Identify which cell holds the provided text, then report its (x, y) central coordinate. 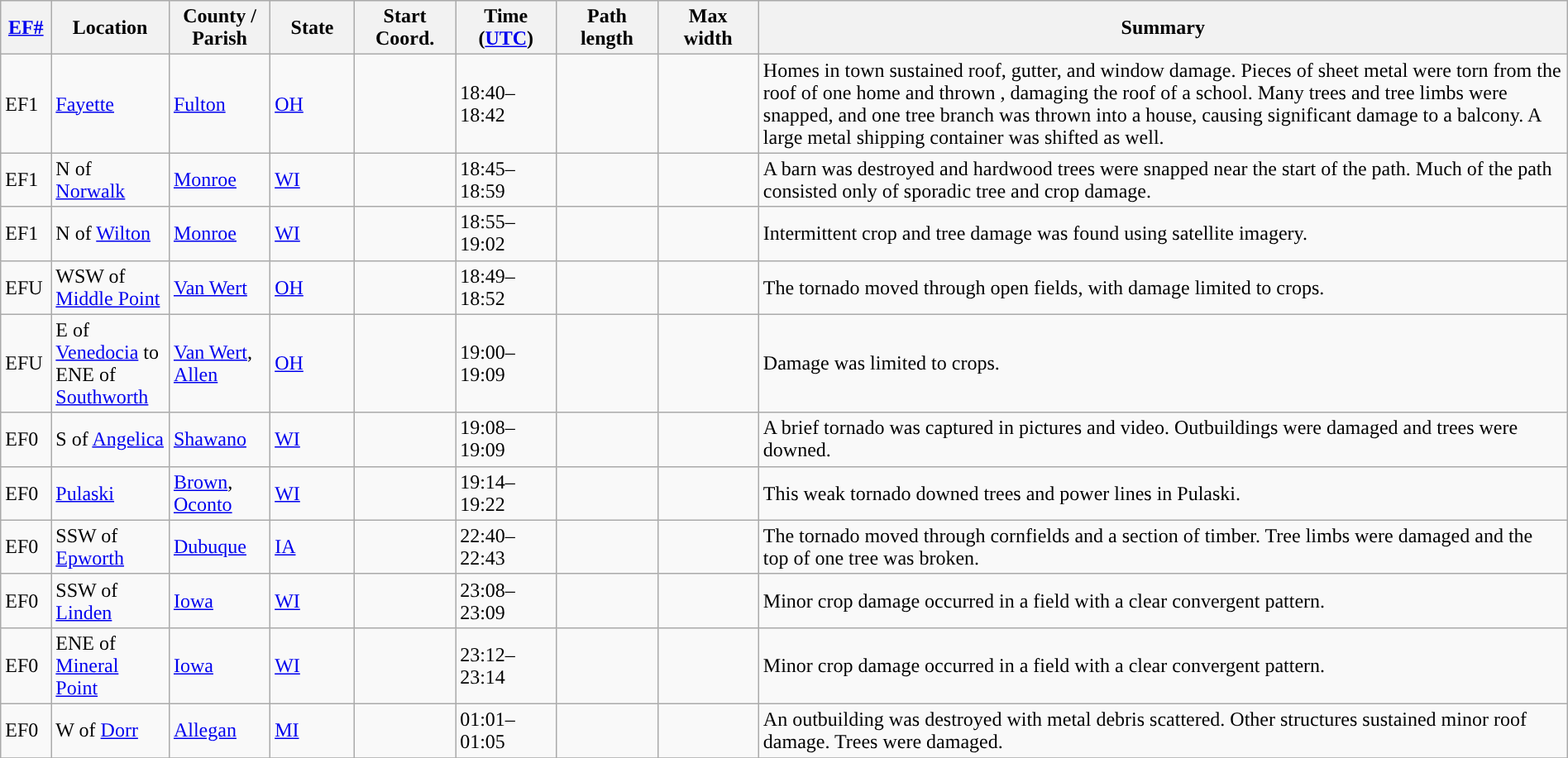
18:49–18:52 (506, 288)
W of Dorr (111, 731)
Fulton (219, 104)
A brief tornado was captured in pictures and video. Outbuildings were damaged and trees were downed. (1163, 440)
18:40–18:42 (506, 104)
Max width (708, 28)
The tornado moved through open fields, with damage limited to crops. (1163, 288)
01:01–01:05 (506, 731)
S of Angelica (111, 440)
N of Norwalk (111, 180)
Dubuque (219, 547)
18:45–18:59 (506, 180)
An outbuilding was destroyed with metal debris scattered. Other structures sustained minor roof damage. Trees were damaged. (1163, 731)
19:08–19:09 (506, 440)
IA (313, 547)
Shawano (219, 440)
22:40–22:43 (506, 547)
WSW of Middle Point (111, 288)
SSW of Epworth (111, 547)
Path length (607, 28)
A barn was destroyed and hardwood trees were snapped near the start of the path. Much of the path consisted only of sporadic tree and crop damage. (1163, 180)
18:55–19:02 (506, 233)
Summary (1163, 28)
ENE of Mineral Point (111, 665)
23:12–23:14 (506, 665)
N of Wilton (111, 233)
Van Wert, Allen (219, 364)
Brown, Oconto (219, 493)
MI (313, 731)
SSW of Linden (111, 600)
Time (UTC) (506, 28)
EF# (26, 28)
Allegan (219, 731)
Location (111, 28)
State (313, 28)
This weak tornado downed trees and power lines in Pulaski. (1163, 493)
E of Venedocia to ENE of Southworth (111, 364)
Damage was limited to crops. (1163, 364)
County / Parish (219, 28)
The tornado moved through cornfields and a section of timber. Tree limbs were damaged and the top of one tree was broken. (1163, 547)
19:00–19:09 (506, 364)
Fayette (111, 104)
19:14–19:22 (506, 493)
Start Coord. (404, 28)
Pulaski (111, 493)
Van Wert (219, 288)
Intermittent crop and tree damage was found using satellite imagery. (1163, 233)
23:08–23:09 (506, 600)
